Provide the (x, y) coordinate of the cell's center where the given text is located.  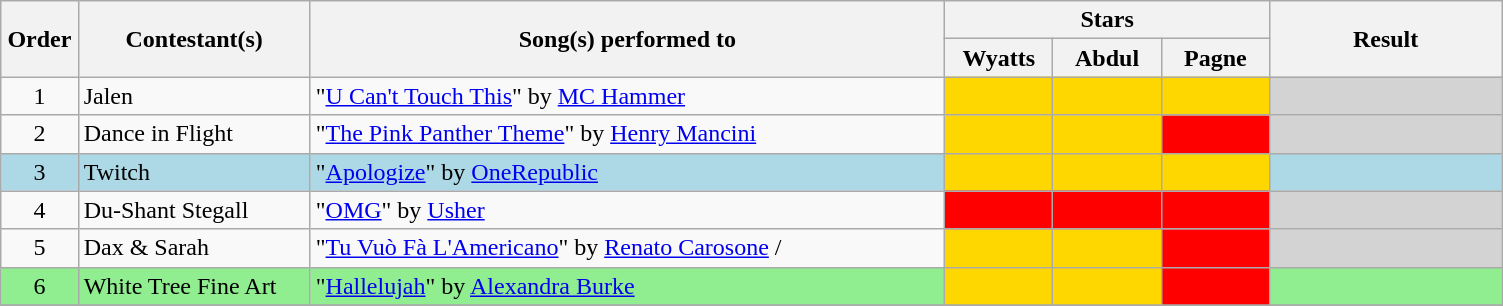
Stars (1108, 20)
Order (40, 39)
"Apologize" by OneRepublic (627, 172)
Twitch (194, 172)
Du-Shant Stegall (194, 210)
4 (40, 210)
"Tu Vuò Fà L'Americano" by Renato Carosone / (627, 248)
Jalen (194, 96)
"U Can't Touch This" by MC Hammer (627, 96)
Wyatts (999, 58)
Dax & Sarah (194, 248)
1 (40, 96)
Dance in Flight (194, 134)
Result (1385, 39)
Song(s) performed to (627, 39)
Pagne (1215, 58)
"Hallelujah" by Alexandra Burke (627, 286)
"The Pink Panther Theme" by Henry Mancini (627, 134)
5 (40, 248)
3 (40, 172)
6 (40, 286)
White Tree Fine Art (194, 286)
Abdul (1107, 58)
"OMG" by Usher (627, 210)
2 (40, 134)
Contestant(s) (194, 39)
